Output the [X, Y] coordinate of the center of the cell containing the given text.  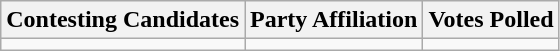
Votes Polled [491, 20]
Party Affiliation [334, 20]
Contesting Candidates [123, 20]
